Scan for the cell matching the given text and deliver its [x, y] coordinate at center. 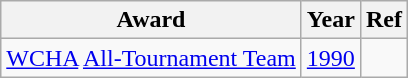
Award [152, 20]
Ref [384, 20]
1990 [330, 58]
WCHA All-Tournament Team [152, 58]
Year [330, 20]
